Output the [x, y] coordinate of the center of the cell containing the given text.  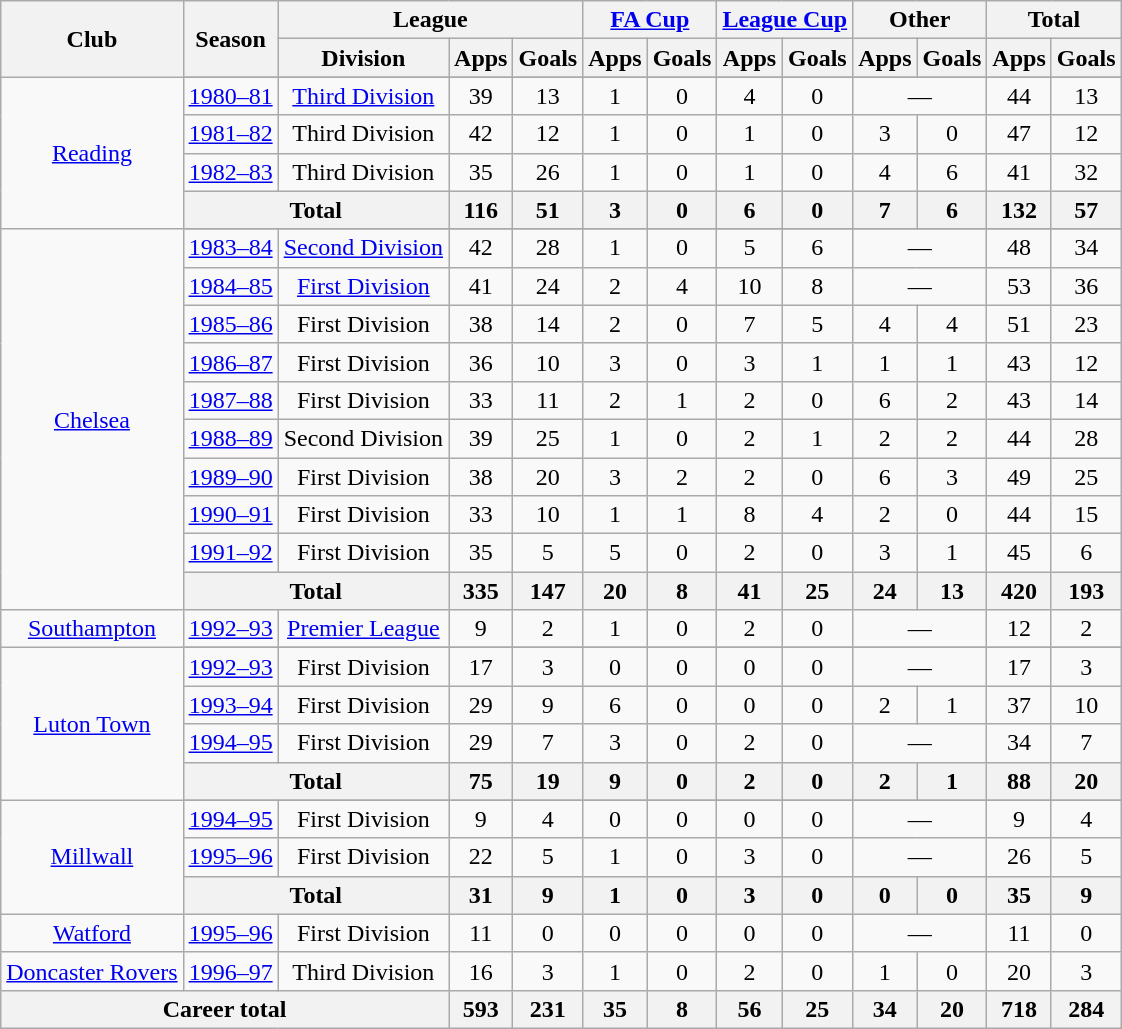
19 [548, 781]
147 [548, 591]
Division [363, 58]
1989–90 [230, 477]
53 [1019, 286]
1990–91 [230, 515]
1981–82 [230, 134]
22 [481, 857]
Premier League [363, 629]
1991–92 [230, 553]
15 [1086, 515]
1980–81 [230, 96]
284 [1086, 1009]
48 [1019, 248]
1996–97 [230, 971]
193 [1086, 591]
593 [481, 1009]
League Cup [785, 20]
420 [1019, 591]
45 [1019, 553]
231 [548, 1009]
Chelsea [92, 420]
Doncaster Rovers [92, 971]
16 [481, 971]
718 [1019, 1009]
Club [92, 39]
32 [1086, 172]
1985–86 [230, 324]
League [430, 20]
88 [1019, 781]
1993–94 [230, 705]
Other [920, 20]
37 [1019, 705]
47 [1019, 134]
57 [1086, 210]
Reading [92, 153]
1987–88 [230, 400]
Millwall [92, 857]
49 [1019, 477]
Career total [225, 1009]
1984–85 [230, 286]
1988–89 [230, 438]
Season [230, 39]
116 [481, 210]
132 [1019, 210]
Southampton [92, 629]
1982–83 [230, 172]
31 [481, 895]
75 [481, 781]
1983–84 [230, 248]
335 [481, 591]
23 [1086, 324]
56 [750, 1009]
1986–87 [230, 362]
FA Cup [650, 20]
Luton Town [92, 724]
Watford [92, 933]
